Pinpoint the cell where the given text exists, returning its (x, y) midpoint coordinate. 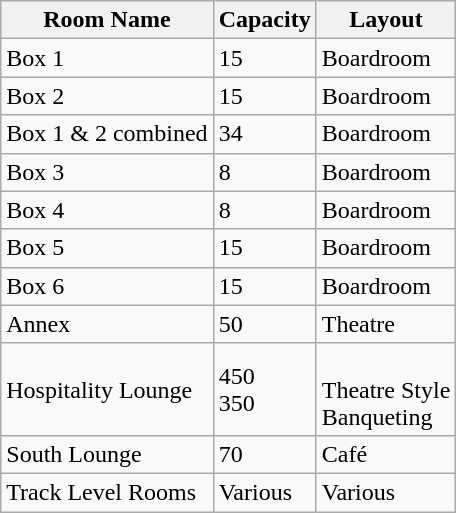
Box 2 (107, 96)
South Lounge (107, 454)
Café (386, 454)
Room Name (107, 20)
Box 1 & 2 combined (107, 134)
50 (264, 324)
450350 (264, 389)
Box 5 (107, 248)
Theatre StyleBanqueting (386, 389)
34 (264, 134)
Box 4 (107, 210)
Layout (386, 20)
Theatre (386, 324)
70 (264, 454)
Track Level Rooms (107, 492)
Box 3 (107, 172)
Box 6 (107, 286)
Annex (107, 324)
Capacity (264, 20)
Box 1 (107, 58)
Hospitality Lounge (107, 389)
